From the cell containing the given text, extract its center point as (X, Y) coordinate. 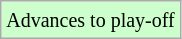
Advances to play-off (90, 20)
